Scan for the cell matching the given text and deliver its [X, Y] coordinate at center. 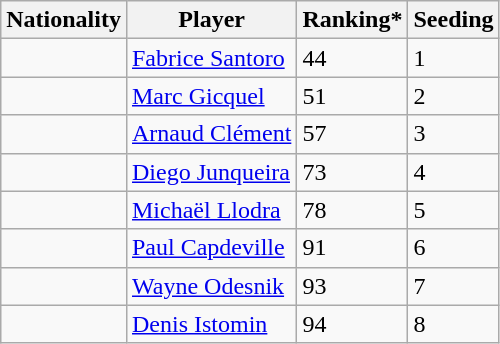
1 [454, 58]
8 [454, 324]
51 [352, 96]
Denis Istomin [211, 324]
Ranking* [352, 20]
94 [352, 324]
Michaël Llodra [211, 210]
93 [352, 286]
6 [454, 248]
Marc Gicquel [211, 96]
5 [454, 210]
2 [454, 96]
Wayne Odesnik [211, 286]
44 [352, 58]
4 [454, 172]
78 [352, 210]
3 [454, 134]
Paul Capdeville [211, 248]
91 [352, 248]
Fabrice Santoro [211, 58]
Arnaud Clément [211, 134]
Seeding [454, 20]
Nationality [64, 20]
57 [352, 134]
7 [454, 286]
73 [352, 172]
Diego Junqueira [211, 172]
Player [211, 20]
